Return the (X, Y) coordinate for the center point of the cell that contains the specified text.  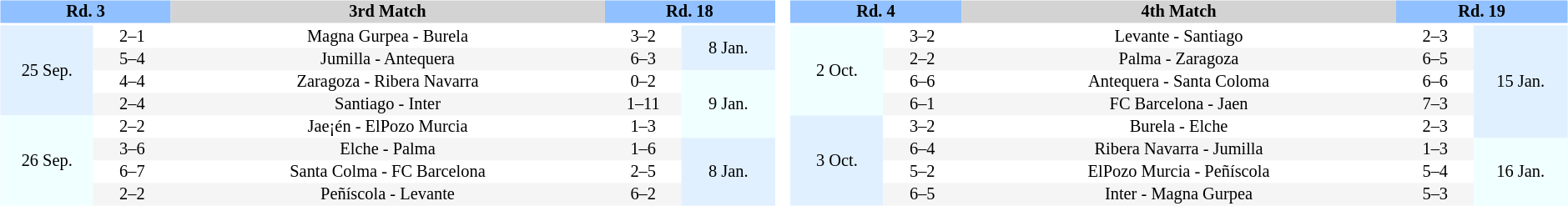
4–4 (132, 82)
Santa Colma - FC Barcelona (388, 172)
25 Sep. (47, 70)
Elche - Palma (388, 150)
6–1 (923, 105)
15 Jan. (1520, 82)
2–4 (132, 105)
Levante - Santiago (1178, 37)
16 Jan. (1520, 172)
FC Barcelona - Jaen (1178, 105)
1–11 (643, 105)
0–2 (643, 82)
Peñíscola - Levante (388, 195)
6–3 (643, 60)
6–2 (643, 195)
26 Sep. (47, 160)
Rd. 3 (85, 12)
Jae¡én - ElPozo Murcia (388, 127)
2–5 (643, 172)
Ribera Navarra - Jumilla (1178, 150)
3rd Match (388, 12)
Zaragoza - Ribera Navarra (388, 82)
Magna Gurpea - Burela (388, 37)
Antequera - Santa Coloma (1178, 82)
9 Jan. (728, 103)
Burela - Elche (1178, 127)
3–6 (132, 150)
Santiago - Inter (388, 105)
Inter - Magna Gurpea (1178, 195)
7–3 (1435, 105)
6–4 (923, 150)
5–3 (1435, 195)
3 Oct. (837, 160)
ElPozo Murcia - Peñíscola (1178, 172)
2–1 (132, 37)
Rd. 4 (876, 12)
Rd. 18 (689, 12)
Palma - Zaragoza (1178, 60)
6–7 (132, 172)
Rd. 19 (1482, 12)
4th Match (1178, 12)
1–6 (643, 150)
5–2 (923, 172)
2 Oct. (837, 70)
Jumilla - Antequera (388, 60)
